Extract the (x, y) coordinate from the center of the cell holding the provided text.  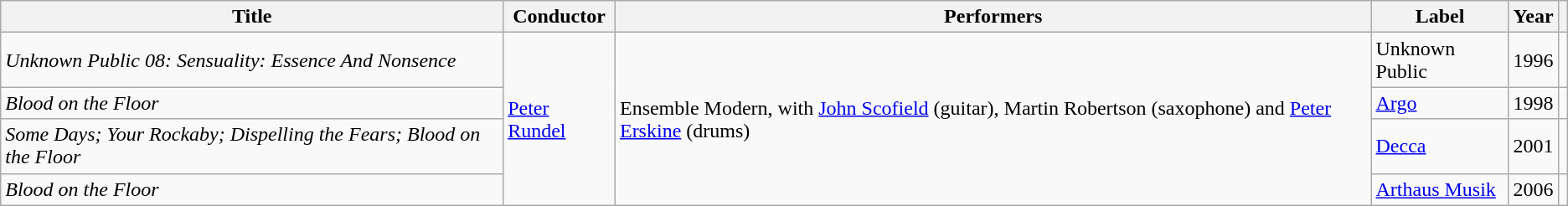
Performers (993, 17)
1996 (1533, 60)
Year (1533, 17)
Arthaus Musik (1440, 189)
Peter Rundel (560, 119)
Unknown Public (1440, 60)
1998 (1533, 103)
2006 (1533, 189)
Conductor (560, 17)
Some Days; Your Rockaby; Dispelling the Fears; Blood on the Floor (252, 146)
Argo (1440, 103)
Label (1440, 17)
Decca (1440, 146)
Unknown Public 08: Sensuality: Essence And Nonsence (252, 60)
Title (252, 17)
Ensemble Modern, with John Scofield (guitar), Martin Robertson (saxophone) and Peter Erskine (drums) (993, 119)
2001 (1533, 146)
